For the text-containing cell, return its midpoint in [X, Y] coordinate format. 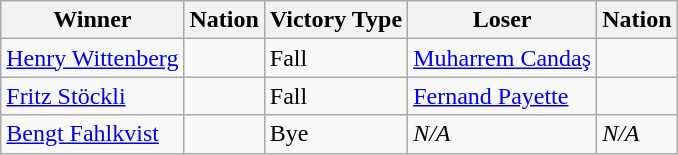
Loser [502, 20]
Winner [92, 20]
Bengt Fahlkvist [92, 134]
Fritz Stöckli [92, 96]
Victory Type [336, 20]
Henry Wittenberg [92, 58]
Muharrem Candaş [502, 58]
Fernand Payette [502, 96]
Bye [336, 134]
